For the text-containing cell, return its midpoint in [X, Y] coordinate format. 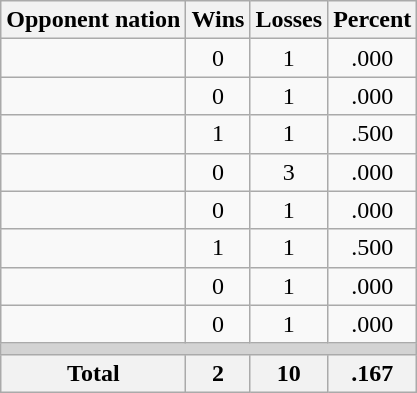
3 [289, 172]
2 [218, 373]
Total [94, 373]
10 [289, 373]
Losses [289, 20]
.167 [372, 373]
Wins [218, 20]
Percent [372, 20]
Opponent nation [94, 20]
